Return the [X, Y] coordinate for the center point of the cell that contains the specified text.  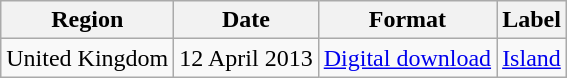
Digital download [407, 58]
Region [88, 20]
Date [246, 20]
12 April 2013 [246, 58]
United Kingdom [88, 58]
Label [532, 20]
Format [407, 20]
Island [532, 58]
